Scan for the cell matching the given text and deliver its [x, y] coordinate at center. 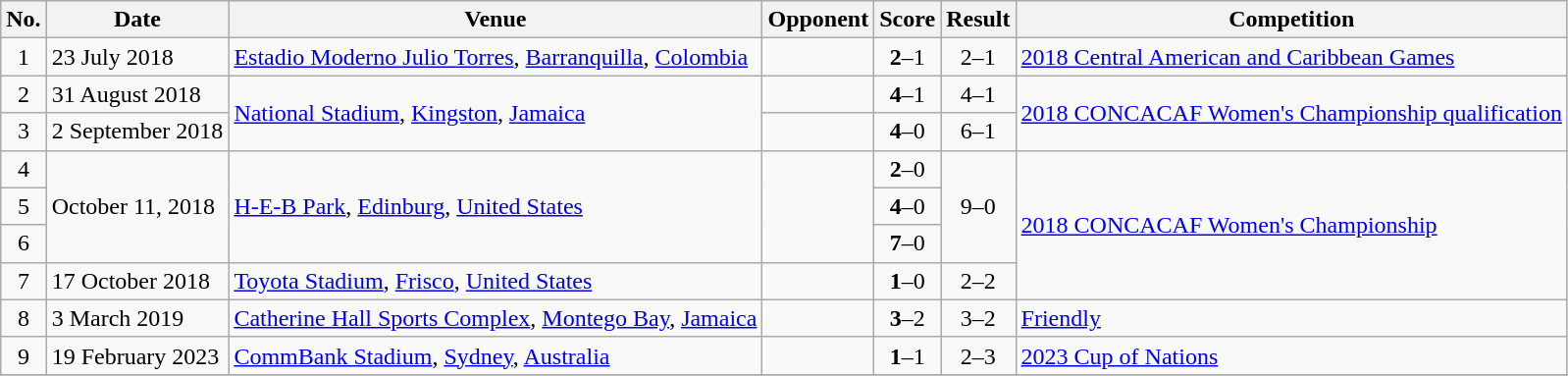
6 [24, 243]
CommBank Stadium, Sydney, Australia [496, 355]
31 August 2018 [137, 94]
19 February 2023 [137, 355]
Score [908, 20]
2023 Cup of Nations [1291, 355]
Competition [1291, 20]
H-E-B Park, Edinburg, United States [496, 206]
2–2 [978, 281]
4 [24, 169]
Estadio Moderno Julio Torres, Barranquilla, Colombia [496, 57]
2 [24, 94]
3 [24, 132]
October 11, 2018 [137, 206]
1–0 [908, 281]
9–0 [978, 206]
17 October 2018 [137, 281]
1 [24, 57]
3 March 2019 [137, 318]
8 [24, 318]
Opponent [818, 20]
2–0 [908, 169]
2018 Central American and Caribbean Games [1291, 57]
Result [978, 20]
23 July 2018 [137, 57]
7–0 [908, 243]
1–1 [908, 355]
5 [24, 206]
Toyota Stadium, Frisco, United States [496, 281]
Date [137, 20]
Friendly [1291, 318]
2–3 [978, 355]
7 [24, 281]
Venue [496, 20]
6–1 [978, 132]
2018 CONCACAF Women's Championship qualification [1291, 113]
No. [24, 20]
Catherine Hall Sports Complex, Montego Bay, Jamaica [496, 318]
2 September 2018 [137, 132]
2018 CONCACAF Women's Championship [1291, 225]
National Stadium, Kingston, Jamaica [496, 113]
9 [24, 355]
